Return (x, y) of the center of cell containing provided text 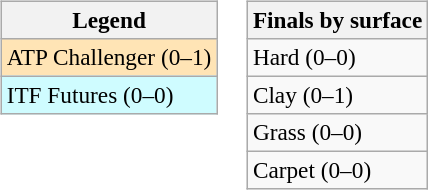
ATP Challenger (0–1) (108, 57)
Finals by surface (337, 20)
Grass (0–0) (337, 133)
Clay (0–1) (337, 95)
Carpet (0–0) (337, 171)
Hard (0–0) (337, 57)
ITF Futures (0–0) (108, 95)
Legend (108, 20)
